Extract the (x, y) coordinate from the center of the cell holding the provided text.  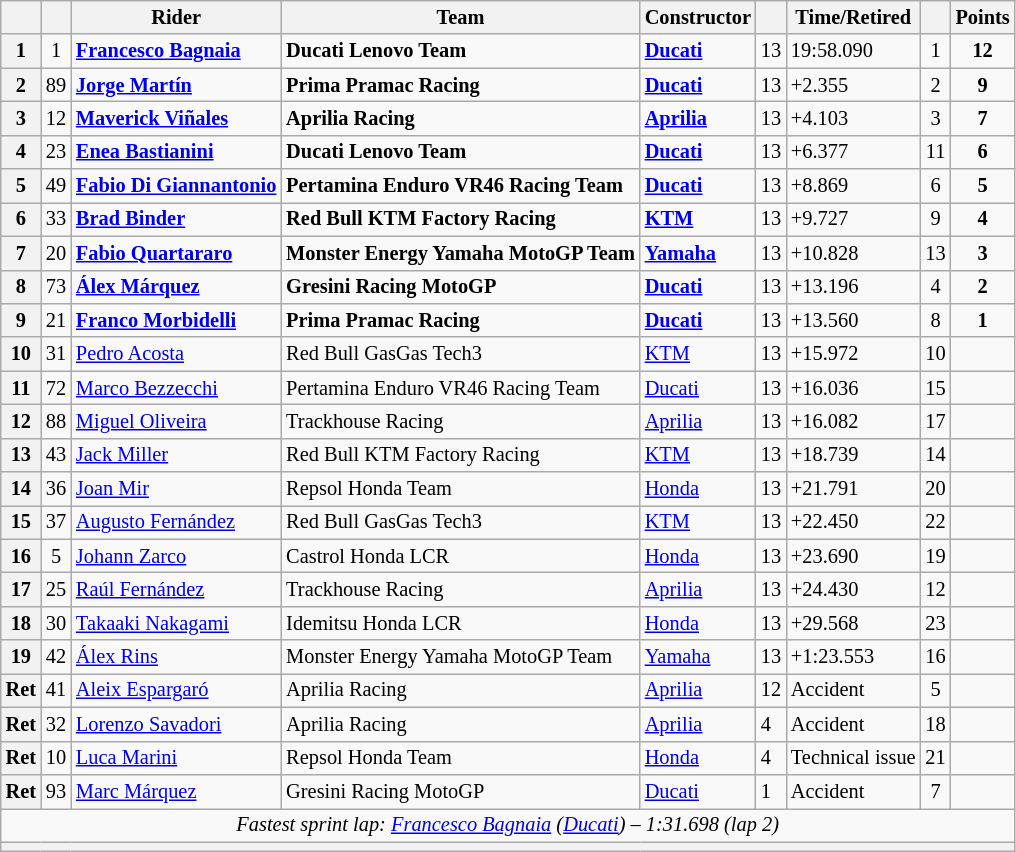
+16.036 (854, 388)
+21.791 (854, 489)
+2.355 (854, 85)
37 (56, 522)
25 (56, 589)
72 (56, 388)
Miguel Oliveira (176, 421)
+9.727 (854, 219)
Enea Bastianini (176, 152)
Marc Márquez (176, 791)
+6.377 (854, 152)
Team (460, 17)
Raúl Fernández (176, 589)
+15.972 (854, 354)
Jack Miller (176, 455)
31 (56, 354)
Points (983, 17)
Technical issue (854, 758)
Johann Zarco (176, 556)
+4.103 (854, 118)
Idemitsu Honda LCR (460, 623)
+13.560 (854, 320)
+29.568 (854, 623)
93 (56, 791)
73 (56, 287)
Aleix Espargaró (176, 690)
Castrol Honda LCR (460, 556)
Augusto Fernández (176, 522)
Fastest sprint lap: Francesco Bagnaia (Ducati) – 1:31.698 (lap 2) (508, 825)
49 (56, 186)
Maverick Viñales (176, 118)
+22.450 (854, 522)
43 (56, 455)
33 (56, 219)
Takaaki Nakagami (176, 623)
36 (56, 489)
30 (56, 623)
19:58.090 (854, 51)
Franco Morbidelli (176, 320)
+10.828 (854, 253)
Constructor (698, 17)
+8.869 (854, 186)
+1:23.553 (854, 657)
Pedro Acosta (176, 354)
Jorge Martín (176, 85)
+24.430 (854, 589)
22 (936, 522)
41 (56, 690)
32 (56, 724)
Time/Retired (854, 17)
Francesco Bagnaia (176, 51)
Marco Bezzecchi (176, 388)
+23.690 (854, 556)
Joan Mir (176, 489)
88 (56, 421)
Luca Marini (176, 758)
89 (56, 85)
+13.196 (854, 287)
Fabio Quartararo (176, 253)
Álex Rins (176, 657)
+16.082 (854, 421)
Fabio Di Giannantonio (176, 186)
42 (56, 657)
Álex Márquez (176, 287)
+18.739 (854, 455)
Brad Binder (176, 219)
Rider (176, 17)
Lorenzo Savadori (176, 724)
